Capture the cell that displays the provided text and extract its (x, y) central coordinate. 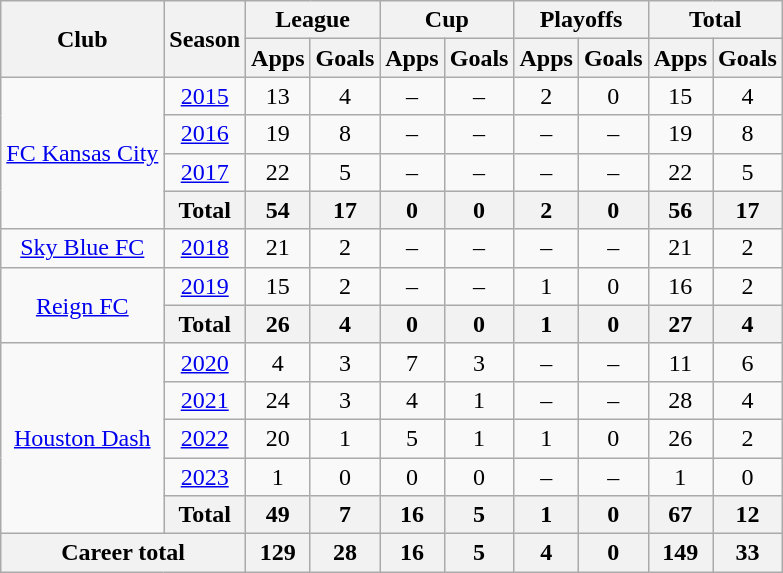
Season (205, 39)
2016 (205, 134)
49 (278, 515)
2018 (205, 248)
129 (278, 553)
54 (278, 210)
67 (680, 515)
6 (748, 362)
2021 (205, 400)
24 (278, 400)
Sky Blue FC (82, 248)
2019 (205, 286)
11 (680, 362)
149 (680, 553)
2017 (205, 172)
Club (82, 39)
League (313, 20)
FC Kansas City (82, 153)
13 (278, 96)
56 (680, 210)
Houston Dash (82, 438)
2020 (205, 362)
Playoffs (581, 20)
27 (680, 324)
Cup (447, 20)
Reign FC (82, 305)
12 (748, 515)
2015 (205, 96)
2022 (205, 438)
20 (278, 438)
33 (748, 553)
2023 (205, 477)
Career total (124, 553)
